Search for the cell housing the specified text and yield its (X, Y) center coordinate. 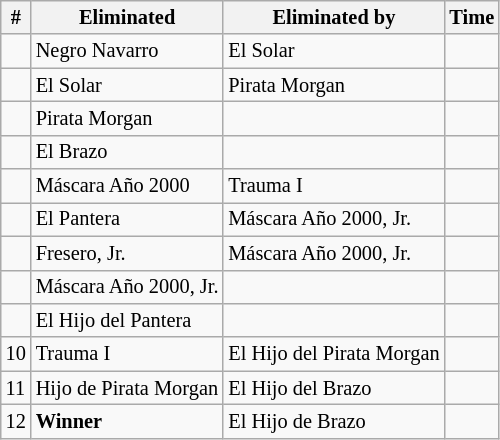
Winner (128, 421)
Fresero, Jr. (128, 253)
El Pantera (128, 219)
# (16, 17)
10 (16, 354)
11 (16, 388)
El Hijo del Pantera (128, 320)
Eliminated (128, 17)
Hijo de Pirata Morgan (128, 388)
12 (16, 421)
El Brazo (128, 152)
Máscara Año 2000 (128, 186)
El Hijo del Pirata Morgan (334, 354)
Time (472, 17)
El Hijo del Brazo (334, 388)
El Hijo de Brazo (334, 421)
Eliminated by (334, 17)
Negro Navarro (128, 51)
